Determine the (x, y) coordinate at the center of the cell enclosing the given text.  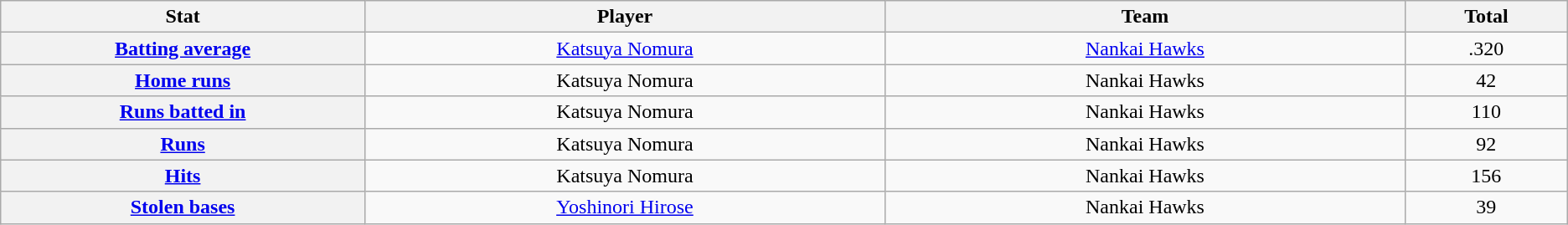
42 (1486, 80)
Runs (183, 144)
156 (1486, 176)
39 (1486, 207)
.320 (1486, 49)
Stat (183, 17)
Stolen bases (183, 207)
Home runs (183, 80)
Yoshinori Hirose (625, 207)
Hits (183, 176)
Player (625, 17)
110 (1486, 112)
Runs batted in (183, 112)
Total (1486, 17)
Team (1144, 17)
Batting average (183, 49)
92 (1486, 144)
